From the cell containing the given text, extract its center point as [X, Y] coordinate. 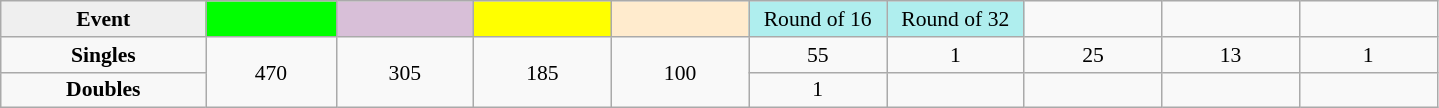
Round of 16 [818, 19]
305 [405, 72]
Round of 32 [955, 19]
185 [543, 72]
13 [1231, 55]
55 [818, 55]
25 [1093, 55]
Doubles [104, 90]
Singles [104, 55]
100 [680, 72]
470 [271, 72]
Event [104, 19]
